Identify which cell holds the provided text, then report its (X, Y) central coordinate. 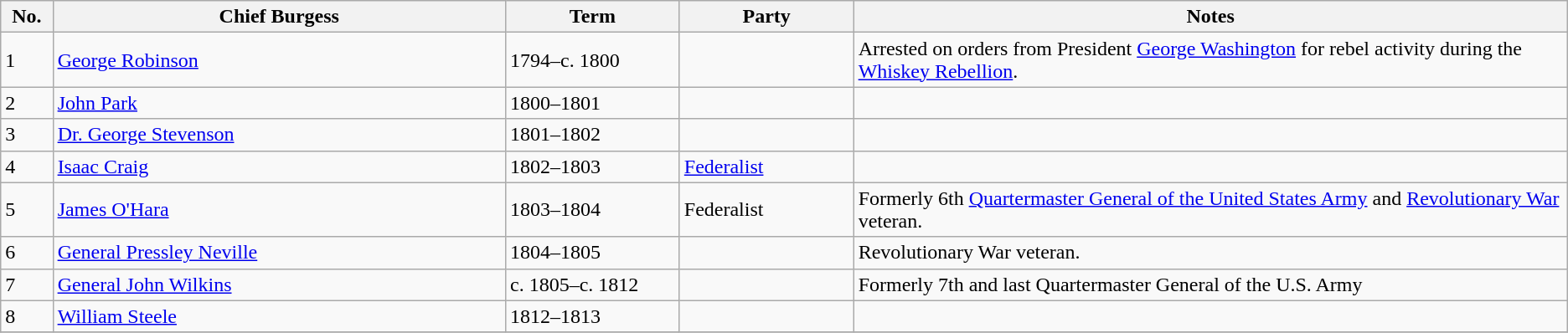
6 (27, 253)
Party (766, 17)
5 (27, 209)
1 (27, 60)
Isaac Craig (279, 166)
1812–1813 (592, 316)
2 (27, 103)
3 (27, 135)
Term (592, 17)
John Park (279, 103)
Dr. George Stevenson (279, 135)
c. 1805–c. 1812 (592, 284)
1794–c. 1800 (592, 60)
1804–1805 (592, 253)
Notes (1210, 17)
Formerly 6th Quartermaster General of the United States Army and Revolutionary War veteran. (1210, 209)
1801–1802 (592, 135)
1802–1803 (592, 166)
Formerly 7th and last Quartermaster General of the U.S. Army (1210, 284)
General John Wilkins (279, 284)
1803–1804 (592, 209)
1800–1801 (592, 103)
James O'Hara (279, 209)
General Pressley Neville (279, 253)
William Steele (279, 316)
7 (27, 284)
8 (27, 316)
Arrested on orders from President George Washington for rebel activity during the Whiskey Rebellion. (1210, 60)
4 (27, 166)
Revolutionary War veteran. (1210, 253)
No. (27, 17)
Chief Burgess (279, 17)
George Robinson (279, 60)
